Search for the cell housing the specified text and yield its (x, y) center coordinate. 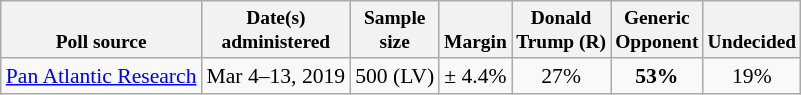
GenericOpponent (657, 30)
Undecided (752, 30)
Poll source (102, 30)
27% (562, 76)
Mar 4–13, 2019 (276, 76)
Pan Atlantic Research (102, 76)
19% (752, 76)
Samplesize (394, 30)
DonaldTrump (R) (562, 30)
Date(s)administered (276, 30)
500 (LV) (394, 76)
53% (657, 76)
± 4.4% (475, 76)
Margin (475, 30)
